Return [X, Y] of the center of cell containing provided text 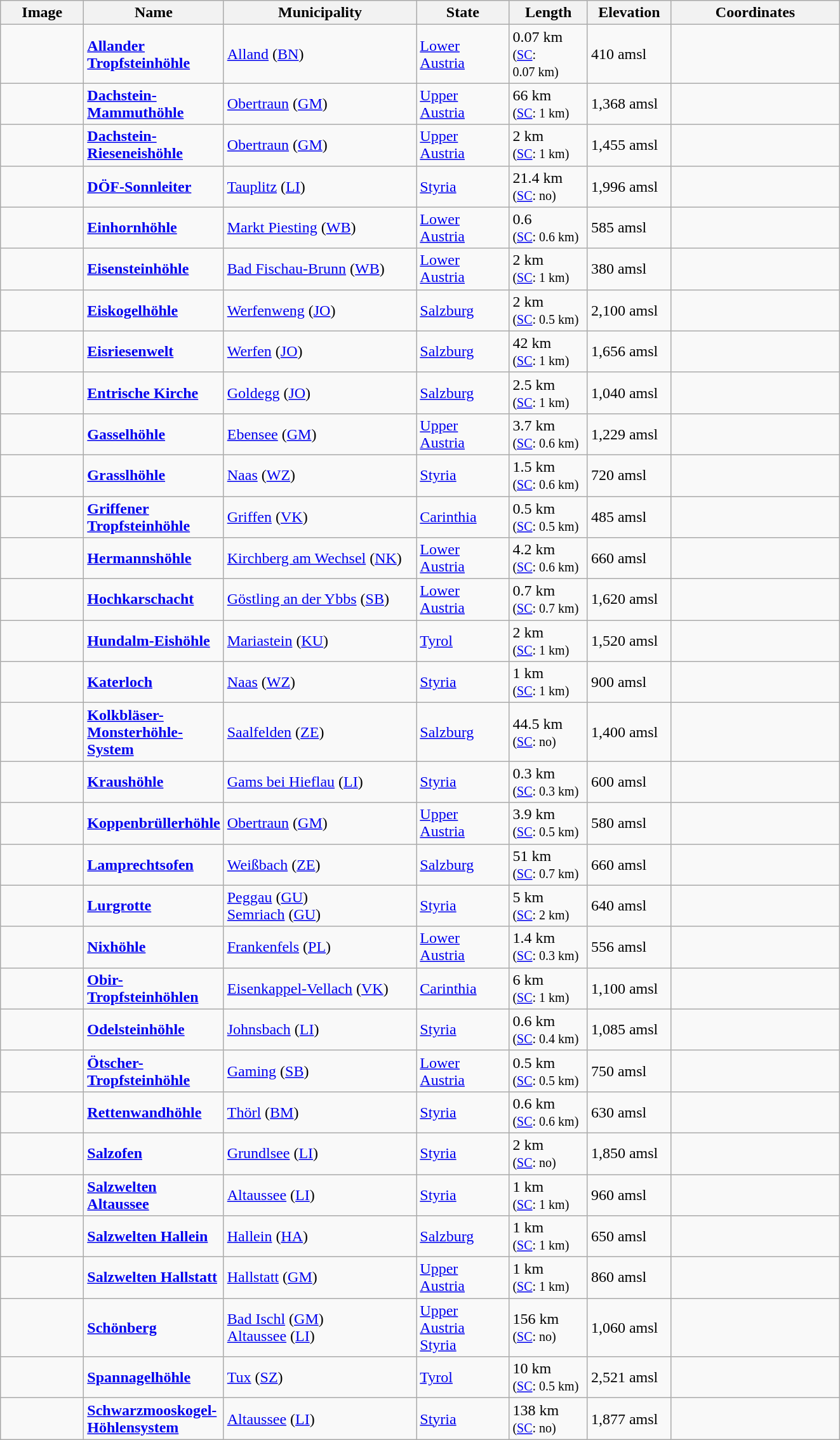
1.4 km (SC: 0.3 km) [549, 947]
5 km (SC: 2 km) [549, 905]
Weißbach (ZE) [320, 865]
0.7 km (SC: 0.7 km) [549, 599]
Ötscher-Tropfsteinhöhle [154, 1070]
3.7 km (SC: 0.6 km) [549, 434]
0.6 (SC: 0.6 km) [549, 227]
Tux (SZ) [320, 1378]
Spannagelhöhle [154, 1378]
6 km (SC: 1 km) [549, 988]
Elevation [629, 13]
Katerloch [154, 682]
Length [549, 13]
Kraushöhle [154, 782]
Werfenweng (JO) [320, 310]
51 km (SC: 0.7 km) [549, 865]
Hallein (HA) [320, 1237]
State [463, 13]
66 km (SC: 1 km) [549, 104]
Salzwelten Altaussee [154, 1195]
Salzofen [154, 1153]
Göstling an der Ybbs (SB) [320, 599]
1.5 km (SC: 0.6 km) [549, 475]
1,100 amsl [629, 988]
Rettenwandhöhle [154, 1112]
Kirchberg am Wechsel (NK) [320, 559]
2,521 amsl [629, 1378]
Frankenfels (PL) [320, 947]
Hochkarschacht [154, 599]
Dachstein-Mammuthöhle [154, 104]
Grundlsee (LI) [320, 1153]
Salzwelten Hallstatt [154, 1277]
750 amsl [629, 1070]
Grasslhöhle [154, 475]
650 amsl [629, 1237]
3.9 km (SC: 0.5 km) [549, 823]
Schwarzmooskogel-Höhlensystem [154, 1418]
Lurgrotte [154, 905]
Lamprechtsofen [154, 865]
Goldegg (JO) [320, 392]
1,400 amsl [629, 732]
1,620 amsl [629, 599]
Upper Austria Styria [463, 1328]
Gasselhöhle [154, 434]
Eisenkappel-Vellach (VK) [320, 988]
Alland (BN) [320, 54]
2.5 km (SC: 1 km) [549, 392]
Image [42, 13]
2 km (SC: no) [549, 1153]
0.6 km (SC: 0.4 km) [549, 1030]
Gaming (SB) [320, 1070]
900 amsl [629, 682]
Bad Ischl (GM) Altaussee (LI) [320, 1328]
4.2 km (SC: 0.6 km) [549, 559]
2 km (SC: 0.5 km) [549, 310]
Werfen (JO) [320, 352]
1,085 amsl [629, 1030]
1,850 amsl [629, 1153]
Griffener Tropfsteinhöhle [154, 517]
Hallstatt (GM) [320, 1277]
138 km (SC: no) [549, 1418]
Salzwelten Hallein [154, 1237]
600 amsl [629, 782]
Kolkbläser-Monsterhöhle-System [154, 732]
Dachstein-Rieseneishöhle [154, 145]
Mariastein (KU) [320, 641]
156 km (SC: no) [549, 1328]
580 amsl [629, 823]
1,040 amsl [629, 392]
630 amsl [629, 1112]
Municipality [320, 13]
Name [154, 13]
Bad Fischau-Brunn (WB) [320, 269]
Hermannshöhle [154, 559]
410 amsl [629, 54]
860 amsl [629, 1277]
640 amsl [629, 905]
Hundalm-Eishöhle [154, 641]
Gams bei Hieflau (LI) [320, 782]
0.6 km (SC: 0.6 km) [549, 1112]
485 amsl [629, 517]
1,656 amsl [629, 352]
1,455 amsl [629, 145]
10 km (SC: 0.5 km) [549, 1378]
Peggau (GU) Semriach (GU) [320, 905]
21.4 km (SC: no) [549, 187]
1,368 amsl [629, 104]
0.07 km (SC: 0.07 km) [549, 54]
Entrische Kirche [154, 392]
380 amsl [629, 269]
585 amsl [629, 227]
1,520 amsl [629, 641]
Tauplitz (LI) [320, 187]
0.3 km (SC: 0.3 km) [549, 782]
960 amsl [629, 1195]
Eisensteinhöhle [154, 269]
44.5 km (SC: no) [549, 732]
1,877 amsl [629, 1418]
Griffen (VK) [320, 517]
Markt Piesting (WB) [320, 227]
Ebensee (GM) [320, 434]
556 amsl [629, 947]
Nixhöhle [154, 947]
1,060 amsl [629, 1328]
Schönberg [154, 1328]
Odelsteinhöhle [154, 1030]
Thörl (BM) [320, 1112]
Saalfelden (ZE) [320, 732]
2,100 amsl [629, 310]
1,996 amsl [629, 187]
720 amsl [629, 475]
Eiskogelhöhle [154, 310]
Einhornhöhle [154, 227]
Allander Tropfsteinhöhle [154, 54]
Obir-Tropfsteinhöhlen [154, 988]
DÖF-Sonnleiter [154, 187]
Eisriesenwelt [154, 352]
Coordinates [755, 13]
42 km (SC: 1 km) [549, 352]
Koppenbrüllerhöhle [154, 823]
1,229 amsl [629, 434]
Johnsbach (LI) [320, 1030]
